Identify which cell holds the provided text, then report its (X, Y) central coordinate. 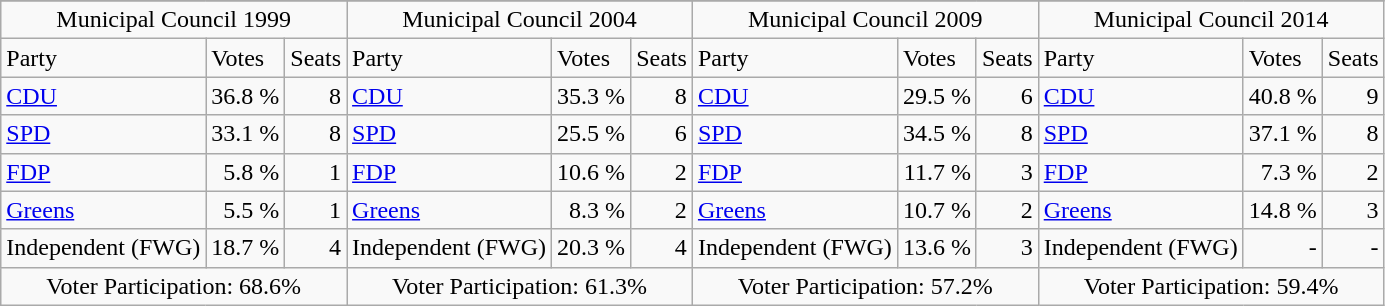
25.5 % (592, 134)
Municipal Council 1999 (174, 20)
Voter Participation: 57.2% (865, 286)
11.7 % (936, 172)
20.3 % (592, 248)
14.8 % (1282, 210)
Voter Participation: 61.3% (520, 286)
35.3 % (592, 96)
10.7 % (936, 210)
29.5 % (936, 96)
9 (1353, 96)
5.5 % (246, 210)
36.8 % (246, 96)
Municipal Council 2009 (865, 20)
10.6 % (592, 172)
37.1 % (1282, 134)
Voter Participation: 59.4% (1211, 286)
18.7 % (246, 248)
Municipal Council 2014 (1211, 20)
Municipal Council 2004 (520, 20)
40.8 % (1282, 96)
33.1 % (246, 134)
7.3 % (1282, 172)
34.5 % (936, 134)
8.3 % (592, 210)
13.6 % (936, 248)
5.8 % (246, 172)
Voter Participation: 68.6% (174, 286)
